Detect which cell encompasses the target text, then output its (x, y) center coordinate. 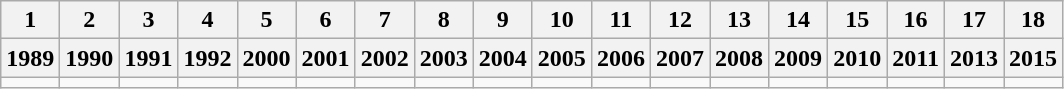
1991 (148, 58)
2004 (502, 58)
3 (148, 20)
17 (974, 20)
2011 (916, 58)
2 (90, 20)
16 (916, 20)
2007 (680, 58)
2008 (740, 58)
1 (30, 20)
13 (740, 20)
6 (326, 20)
2003 (444, 58)
8 (444, 20)
2009 (798, 58)
15 (858, 20)
12 (680, 20)
11 (620, 20)
1992 (208, 58)
4 (208, 20)
2013 (974, 58)
2002 (384, 58)
2001 (326, 58)
2005 (562, 58)
2010 (858, 58)
9 (502, 20)
1990 (90, 58)
5 (266, 20)
2006 (620, 58)
7 (384, 20)
14 (798, 20)
10 (562, 20)
2000 (266, 58)
18 (1034, 20)
1989 (30, 58)
2015 (1034, 58)
